Return [X, Y] of the center of cell containing provided text 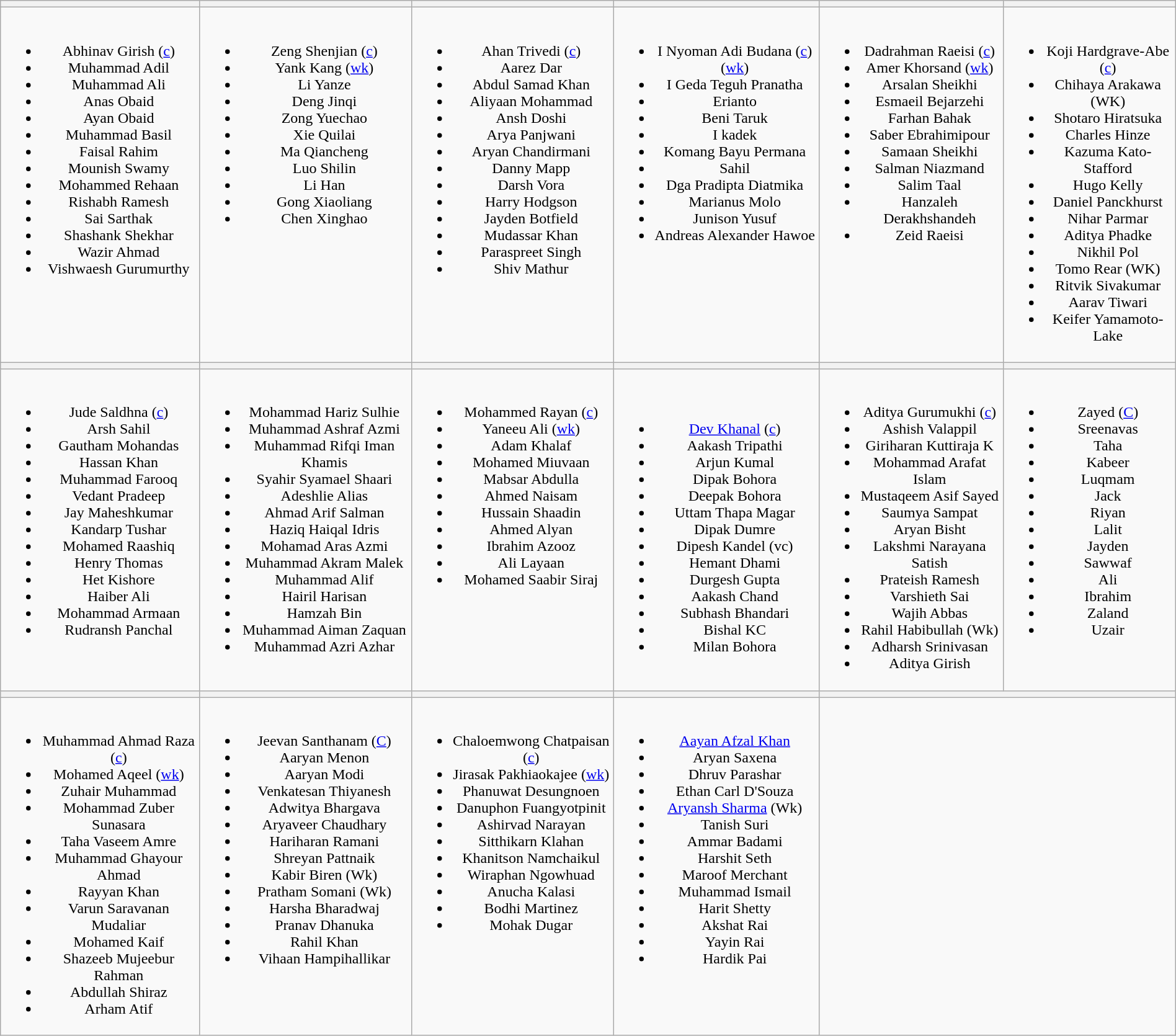
Zayed (C)SreenavasTahaKabeerLuqmamJackRiyanLalitJaydenSawwafAliIbrahimZalandUzair [1089, 530]
Zeng Shenjian (c)Yank Kang (wk)Li YanzeDeng JinqiZong YuechaoXie QuilaiMa QianchengLuo ShilinLi HanGong XiaoliangChen Xinghao [306, 185]
